Output the [X, Y] coordinate of the center of the cell containing the given text.  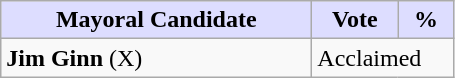
Jim Ginn (X) [156, 58]
Vote [355, 20]
Mayoral Candidate [156, 20]
Acclaimed [383, 58]
% [426, 20]
